For the text-containing cell, return its midpoint in (x, y) coordinate format. 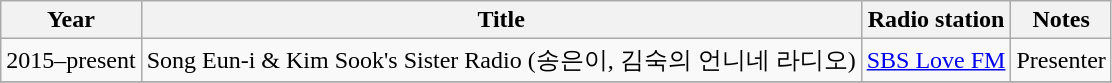
Presenter (1061, 60)
SBS Love FM (936, 60)
Song Eun-i & Kim Sook's Sister Radio (송은이, 김숙의 언니네 라디오) (501, 60)
Radio station (936, 20)
Title (501, 20)
2015–present (71, 60)
Year (71, 20)
Notes (1061, 20)
